Return (X, Y) of the center of cell containing provided text 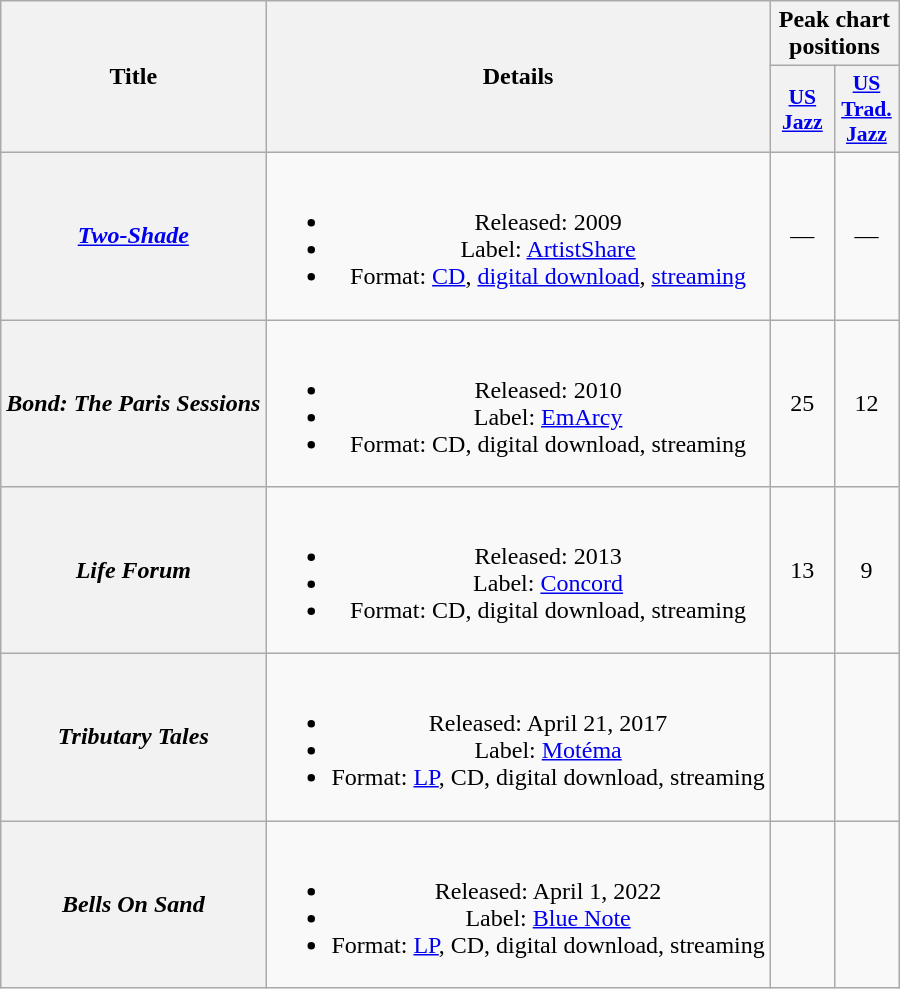
Bond: The Paris Sessions (134, 404)
Details (518, 77)
Peak chart positions (834, 34)
12 (866, 404)
Released: 2009Label: ArtistShareFormat: CD, digital download, streaming (518, 236)
Released: 2013Label: ConcordFormat: CD, digital download, streaming (518, 570)
Two-Shade (134, 236)
USJazz (802, 110)
Released: April 1, 2022Label: Blue NoteFormat: LP, CD, digital download, streaming (518, 904)
Bells On Sand (134, 904)
USTrad.Jazz (866, 110)
Released: 2010Label: EmArcyFormat: CD, digital download, streaming (518, 404)
25 (802, 404)
Released: April 21, 2017Label: MotémaFormat: LP, CD, digital download, streaming (518, 738)
Tributary Tales (134, 738)
Title (134, 77)
Life Forum (134, 570)
9 (866, 570)
13 (802, 570)
